Output the (X, Y) coordinate of the center of the cell containing the given text.  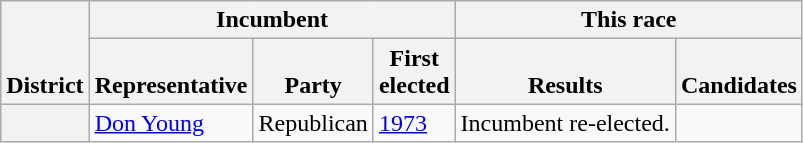
Results (565, 72)
Don Young (171, 123)
This race (628, 20)
Incumbent (272, 20)
Republican (313, 123)
Incumbent re-elected. (565, 123)
Party (313, 72)
Firstelected (414, 72)
District (45, 52)
Representative (171, 72)
Candidates (738, 72)
1973 (414, 123)
